Scan for the cell matching the given text and deliver its (x, y) coordinate at center. 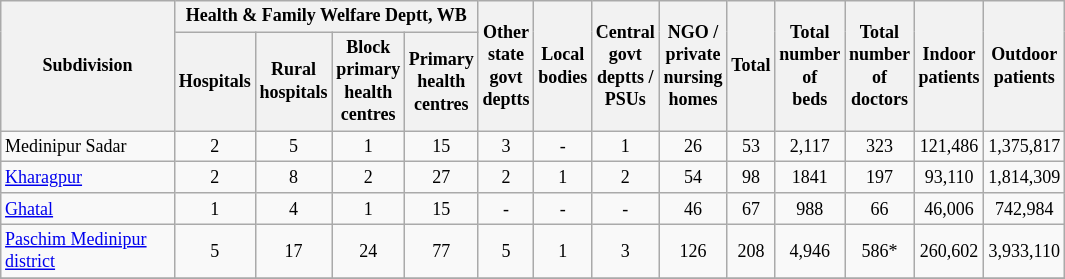
Paschim Medinipur district (88, 251)
Totalnumberofbeds (810, 66)
Hospitals (214, 82)
Indoorpatients (949, 66)
1,375,817 (1024, 146)
26 (693, 146)
27 (441, 178)
54 (693, 178)
17 (294, 251)
323 (880, 146)
Total (751, 66)
53 (751, 146)
Subdivision (88, 66)
1,814,309 (1024, 178)
3,933,110 (1024, 251)
126 (693, 251)
Ghatal (88, 208)
NGO /privatenursinghomes (693, 66)
8 (294, 178)
Localbodies (563, 66)
1841 (810, 178)
Totalnumberofdoctors (880, 66)
586* (880, 251)
Medinipur Sadar (88, 146)
4,946 (810, 251)
98 (751, 178)
Health & Family Welfare Deptt, WB (326, 16)
2,117 (810, 146)
208 (751, 251)
260,602 (949, 251)
Blockprimaryhealthcentres (368, 82)
67 (751, 208)
46 (693, 208)
24 (368, 251)
77 (441, 251)
93,110 (949, 178)
Kharagpur (88, 178)
4 (294, 208)
197 (880, 178)
Outdoorpatients (1024, 66)
Ruralhospitals (294, 82)
Primaryhealthcentres (441, 82)
121,486 (949, 146)
66 (880, 208)
46,006 (949, 208)
Otherstategovtdeptts (506, 66)
988 (810, 208)
Centralgovtdeptts /PSUs (626, 66)
742,984 (1024, 208)
